Capture the cell that displays the provided text and extract its (x, y) central coordinate. 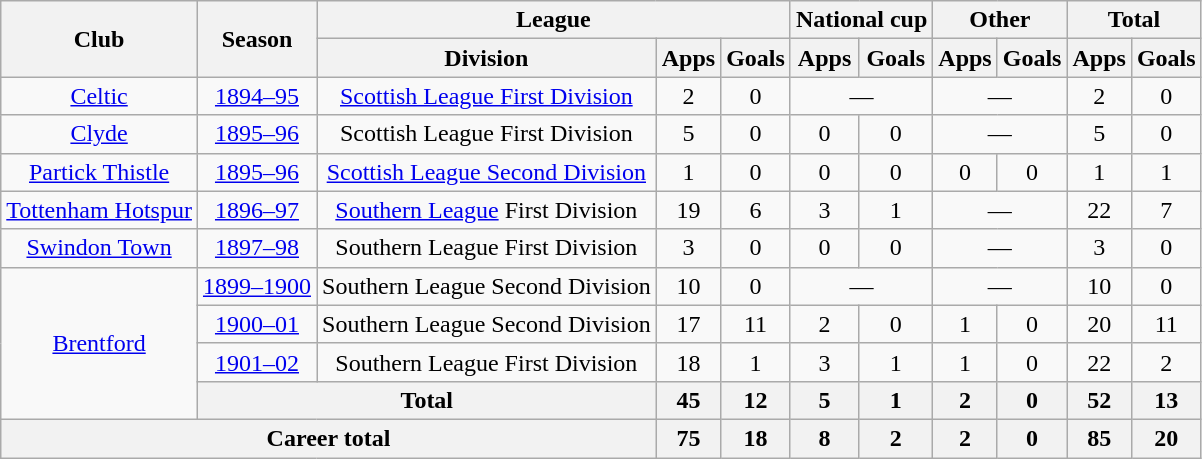
1894–95 (256, 96)
Partick Thistle (100, 172)
Division (486, 58)
1899–1900 (256, 286)
7 (1166, 210)
League (553, 20)
45 (688, 400)
Scottish League Second Division (486, 172)
Swindon Town (100, 248)
Tottenham Hotspur (100, 210)
Career total (328, 438)
Brentford (100, 343)
6 (756, 210)
17 (688, 324)
Season (256, 39)
19 (688, 210)
1900–01 (256, 324)
1897–98 (256, 248)
Celtic (100, 96)
13 (1166, 400)
Club (100, 39)
52 (1099, 400)
12 (756, 400)
8 (824, 438)
1901–02 (256, 362)
National cup (861, 20)
85 (1099, 438)
1896–97 (256, 210)
75 (688, 438)
Other (1000, 20)
Clyde (100, 134)
